Return [x, y] of the center of cell containing provided text 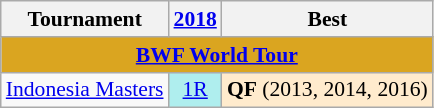
QF (2013, 2014, 2016) [328, 90]
Best [328, 19]
2018 [196, 19]
BWF World Tour [217, 55]
1R [196, 90]
Tournament [85, 19]
Indonesia Masters [85, 90]
